Scan for the cell matching the given text and deliver its [X, Y] coordinate at center. 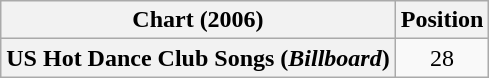
Position [442, 20]
US Hot Dance Club Songs (Billboard) [198, 58]
28 [442, 58]
Chart (2006) [198, 20]
